Provide the [X, Y] coordinate of the cell's center where the given text is located.  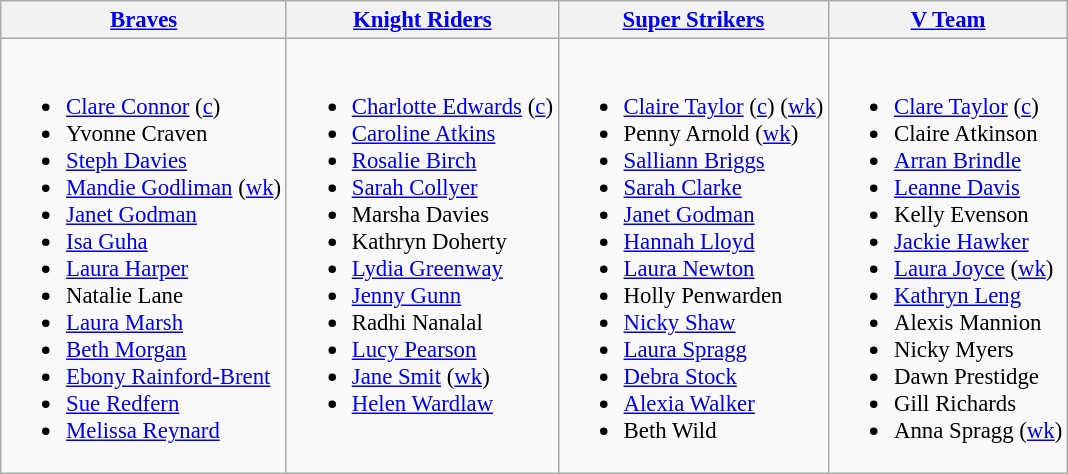
V Team [948, 20]
Super Strikers [693, 20]
Knight Riders [422, 20]
Braves [144, 20]
